Locate the cell with the specified text and output its (X, Y) center coordinate. 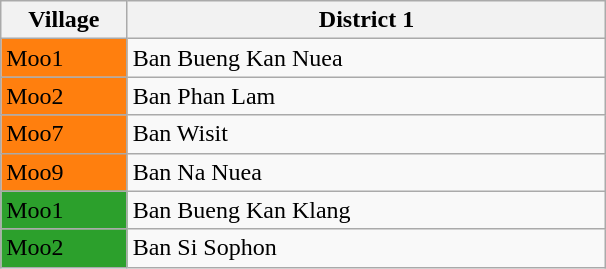
Moo9 (64, 172)
Ban Na Nuea (366, 172)
Ban Bueng Kan Nuea (366, 58)
Ban Si Sophon (366, 248)
District 1 (366, 20)
Ban Wisit (366, 134)
Moo7 (64, 134)
Ban Phan Lam (366, 96)
Village (64, 20)
Ban Bueng Kan Klang (366, 210)
